Pinpoint the cell where the given text exists, returning its [x, y] midpoint coordinate. 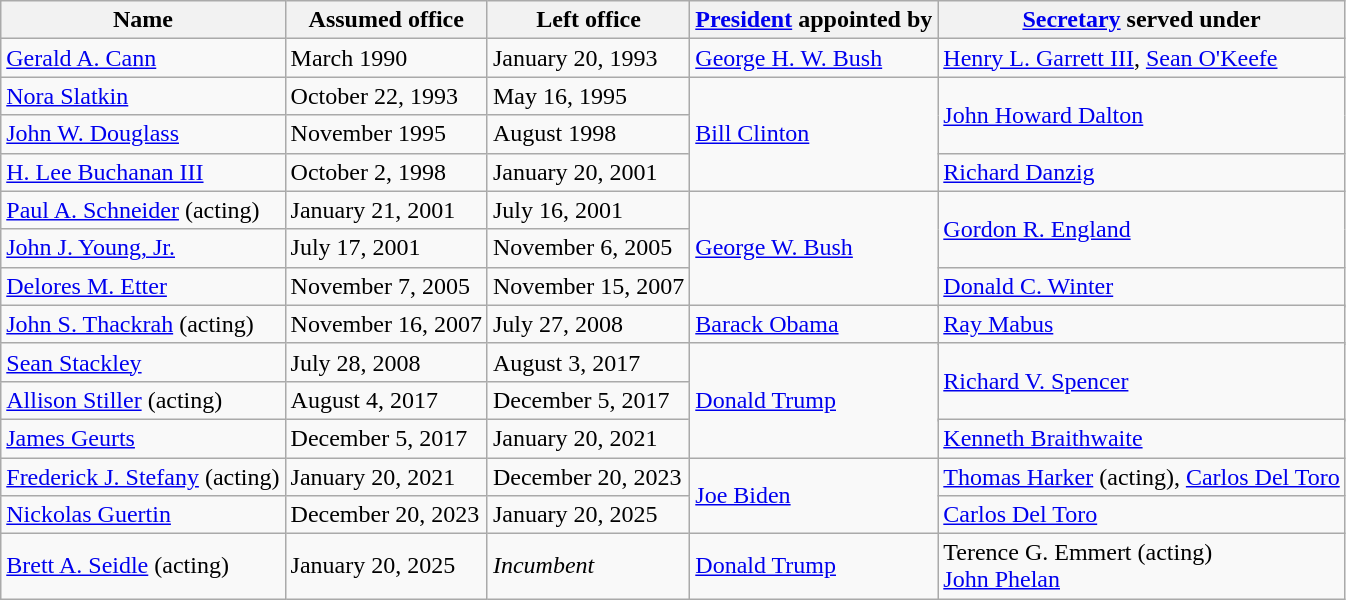
Nickolas Guertin [143, 515]
August 4, 2017 [386, 400]
Delores M. Etter [143, 286]
Left office [588, 20]
Gerald A. Cann [143, 58]
July 17, 2001 [386, 248]
President appointed by [814, 20]
Secretary served under [1142, 20]
Kenneth Braithwaite [1142, 438]
Ray Mabus [1142, 324]
George H. W. Bush [814, 58]
Allison Stiller (acting) [143, 400]
Paul A. Schneider (acting) [143, 210]
July 27, 2008 [588, 324]
July 28, 2008 [386, 362]
October 2, 1998 [386, 172]
Brett A. Seidle (acting) [143, 566]
Frederick J. Stefany (acting) [143, 477]
November 1995 [386, 134]
Terence G. Emmert (acting)John Phelan [1142, 566]
Carlos Del Toro [1142, 515]
January 20, 1993 [588, 58]
Nora Slatkin [143, 96]
November 7, 2005 [386, 286]
John Howard Dalton [1142, 115]
Barack Obama [814, 324]
Gordon R. England [1142, 229]
H. Lee Buchanan III [143, 172]
James Geurts [143, 438]
August 3, 2017 [588, 362]
John S. Thackrah (acting) [143, 324]
Sean Stackley [143, 362]
Thomas Harker (acting), Carlos Del Toro [1142, 477]
John J. Young, Jr. [143, 248]
George W. Bush [814, 248]
Donald C. Winter [1142, 286]
Name [143, 20]
July 16, 2001 [588, 210]
January 21, 2001 [386, 210]
Richard Danzig [1142, 172]
Joe Biden [814, 496]
John W. Douglass [143, 134]
November 16, 2007 [386, 324]
Henry L. Garrett III, Sean O'Keefe [1142, 58]
Incumbent [588, 566]
August 1998 [588, 134]
Assumed office [386, 20]
May 16, 1995 [588, 96]
March 1990 [386, 58]
January 20, 2001 [588, 172]
November 6, 2005 [588, 248]
October 22, 1993 [386, 96]
Richard V. Spencer [1142, 381]
Bill Clinton [814, 134]
November 15, 2007 [588, 286]
